Locate the cell with the specified text and output its (X, Y) center coordinate. 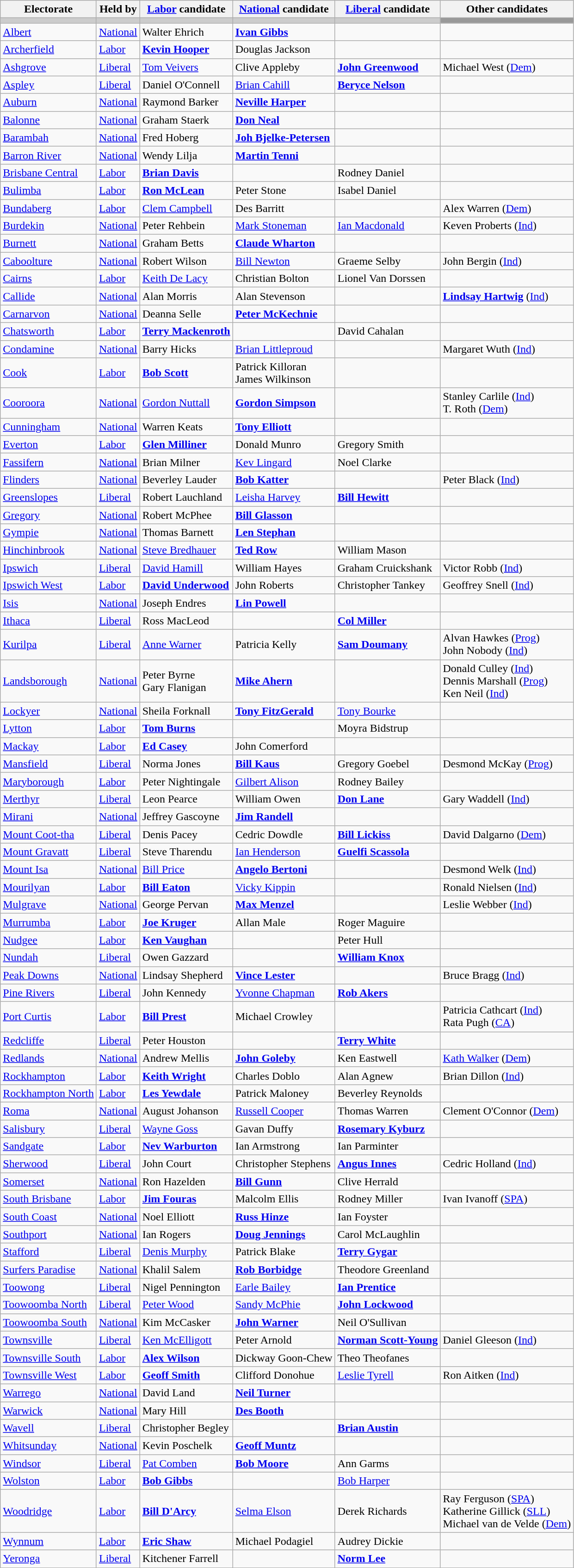
Gregory Smith (388, 444)
Angelo Bertoni (284, 870)
Cairns (49, 279)
Sandgate (49, 1146)
Aspley (49, 85)
Clem Campbell (186, 208)
Bob Moore (284, 1463)
Donald Culley (Ind) Dennis Marshall (Prog) Ken Neil (Ind) (507, 681)
David Underwood (186, 585)
Gordon Nuttall (186, 403)
Russ Hinze (284, 1217)
Martin Tenni (284, 155)
Peter Nightingale (186, 781)
National candidate (284, 9)
Redlands (49, 1058)
Keith Wright (186, 1076)
Alvan Hawkes (Prog) John Nobody (Ind) (507, 644)
Khalil Salem (186, 1269)
Leslie Webber (Ind) (507, 905)
Ivan Ivanoff (SPA) (507, 1199)
Landsborough (49, 681)
Graham Betts (186, 243)
Mulgrave (49, 905)
Caboolture (49, 261)
Tom Burns (186, 728)
Wayne Goss (186, 1129)
Len Stephan (284, 533)
Yeronga (49, 1559)
Christopher Stephens (284, 1164)
Audrey Dickie (388, 1541)
Christopher Begley (186, 1428)
Rodney Daniel (388, 173)
Graham Cruickshank (388, 568)
Clive Appleby (284, 67)
Lytton (49, 728)
Mount Gravatt (49, 852)
Ian Rogers (186, 1234)
Dickway Goon-Chew (284, 1357)
Ipswich West (49, 585)
Townsville South (49, 1357)
Windsor (49, 1463)
Rockhampton North (49, 1093)
Ted Row (284, 550)
Whitsunday (49, 1446)
Ian Parminter (388, 1146)
Nudgee (49, 940)
Alex Wilson (186, 1357)
Roma (49, 1111)
Alex Warren (Dem) (507, 208)
Ron McLean (186, 190)
Bill Hewitt (388, 497)
Neil Turner (284, 1393)
Rob Akers (388, 993)
Kitchener Farrell (186, 1559)
Tom Veivers (186, 67)
Terry Gygar (388, 1252)
Southport (49, 1234)
South Coast (49, 1217)
Sandy McPhie (284, 1305)
Flinders (49, 479)
Christopher Tankey (388, 585)
Tony Bourke (388, 711)
Alan Stevenson (284, 296)
Donald Munro (284, 444)
Hinchinbrook (49, 550)
Maryborough (49, 781)
Cook (49, 373)
Redcliffe (49, 1040)
Ipswich (49, 568)
Patricia Cathcart (Ind) Rata Pugh (CA) (507, 1016)
Tony FitzGerald (284, 711)
Walter Ehrich (186, 32)
Brian Dillon (Ind) (507, 1076)
Patrick Killoran James Wilkinson (284, 373)
Peter Arnold (284, 1340)
John Roberts (284, 585)
Doug Jennings (284, 1234)
Bundaberg (49, 208)
Jim Randell (284, 816)
Geoff Smith (186, 1375)
Alan Agnew (388, 1076)
Guelfi Scassola (388, 852)
Michael Podagiel (284, 1541)
Anne Warner (186, 644)
Steve Tharendu (186, 852)
Townsville West (49, 1375)
Mount Coot-tha (49, 834)
Gympie (49, 533)
Pat Comben (186, 1463)
George Pervan (186, 905)
John Goleby (284, 1058)
Isis (49, 603)
Labor candidate (186, 9)
Peter Rehbein (186, 226)
Michael Crowley (284, 1016)
Port Curtis (49, 1016)
Claude Wharton (284, 243)
Douglas Jackson (284, 50)
Max Menzel (284, 905)
Sheila Forknall (186, 711)
Somerset (49, 1182)
Graeme Selby (388, 261)
Patricia Kelly (284, 644)
Bob Scott (186, 373)
Geoff Muntz (284, 1446)
Joe Kruger (186, 922)
Peter Stone (284, 190)
Cooroora (49, 403)
Daniel Gleeson (Ind) (507, 1340)
John Greenwood (388, 67)
William Hayes (284, 568)
Col Miller (388, 621)
Carnarvon (49, 314)
John Warner (284, 1322)
Beverley Lauder (186, 479)
Wavell (49, 1428)
Clifford Donohue (284, 1375)
Townsville (49, 1340)
Bill Glasson (284, 515)
Greenslopes (49, 497)
Mount Isa (49, 870)
Ashgrove (49, 67)
Selma Elson (284, 1511)
Liberal candidate (388, 9)
Gregory Goebel (388, 764)
Bill Eaton (186, 887)
Lockyer (49, 711)
Tony Elliott (284, 427)
John Lockwood (388, 1305)
Rob Borbidge (284, 1269)
Russell Cooper (284, 1111)
Ross MacLeod (186, 621)
Jim Fouras (186, 1199)
Stanley Carlile (Ind) T. Roth (Dem) (507, 403)
Jeffrey Gascoyne (186, 816)
Earle Bailey (284, 1287)
Malcolm Ellis (284, 1199)
Gordon Simpson (284, 403)
Neville Harper (284, 102)
Gavan Duffy (284, 1129)
Peak Downs (49, 975)
Auburn (49, 102)
Leon Pearce (186, 799)
Gilbert Alison (284, 781)
Bob Harper (388, 1481)
Ken McElligott (186, 1340)
Brian Cahill (284, 85)
Callide (49, 296)
August Johanson (186, 1111)
Peter Houston (186, 1040)
Owen Gazzard (186, 958)
Alan Morris (186, 296)
Peter Hull (388, 940)
Ian Henderson (284, 852)
Joseph Endres (186, 603)
John Comerford (284, 746)
Isabel Daniel (388, 190)
Robert Wilson (186, 261)
Bob Gibbs (186, 1481)
Gregory (49, 515)
Ronald Nielsen (Ind) (507, 887)
Barron River (49, 155)
Denis Pacey (186, 834)
Keven Proberts (Ind) (507, 226)
Robert McPhee (186, 515)
Thomas Barnett (186, 533)
Lin Powell (284, 603)
Bulimba (49, 190)
David Cahalan (388, 331)
Warrego (49, 1393)
Don Lane (388, 799)
Peter Wood (186, 1305)
Ron Hazelden (186, 1182)
Mary Hill (186, 1410)
Warwick (49, 1410)
Merthyr (49, 799)
Warren Keats (186, 427)
Toowoomba North (49, 1305)
Des Barritt (284, 208)
Barambah (49, 137)
Brian Milner (186, 462)
Ithaca (49, 621)
Vicky Kippin (284, 887)
Norman Scott-Young (388, 1340)
Roger Maguire (388, 922)
Eric Shaw (186, 1541)
Ron Aitken (Ind) (507, 1375)
Rosemary Kyburz (388, 1129)
Sherwood (49, 1164)
John Bergin (Ind) (507, 261)
Noel Elliott (186, 1217)
Stafford (49, 1252)
Sam Doumany (388, 644)
Carol McLaughlin (388, 1234)
Andrew Mellis (186, 1058)
Theodore Greenland (388, 1269)
Ed Casey (186, 746)
Bill D'Arcy (186, 1511)
Mansfield (49, 764)
Rockhampton (49, 1076)
Cunningham (49, 427)
Charles Doblo (284, 1076)
Neil O'Sullivan (388, 1322)
Nundah (49, 958)
Mike Ahern (284, 681)
Ken Eastwell (388, 1058)
Chatsworth (49, 331)
Cedric Dowdle (284, 834)
Denis Murphy (186, 1252)
Allan Male (284, 922)
Woodridge (49, 1511)
Steve Bredhauer (186, 550)
Mourilyan (49, 887)
Joh Bjelke-Petersen (284, 137)
Angus Innes (388, 1164)
Daniel O'Connell (186, 85)
Toowong (49, 1287)
Ivan Gibbs (284, 32)
Brian Austin (388, 1428)
Gary Waddell (Ind) (507, 799)
Terry White (388, 1040)
Vince Lester (284, 975)
Rodney Miller (388, 1199)
Peter Black (Ind) (507, 479)
William Mason (388, 550)
Pine Rivers (49, 993)
Thomas Warren (388, 1111)
Ian Macdonald (388, 226)
Salisbury (49, 1129)
Archerfield (49, 50)
Robert Lauchland (186, 497)
Brisbane Central (49, 173)
Mackay (49, 746)
Norma Jones (186, 764)
Albert (49, 32)
Barry Hicks (186, 349)
Les Yewdale (186, 1093)
South Brisbane (49, 1199)
Electorate (49, 9)
Patrick Maloney (284, 1093)
Fred Hoberg (186, 137)
Wynnum (49, 1541)
Bill Gunn (284, 1182)
Keith De Lacy (186, 279)
Des Booth (284, 1410)
Terry Mackenroth (186, 331)
John Kennedy (186, 993)
Noel Clarke (388, 462)
Kurilpa (49, 644)
David Dalgarno (Dem) (507, 834)
Ian Foyster (388, 1217)
Clement O'Connor (Dem) (507, 1111)
Brian Davis (186, 173)
Toowoomba South (49, 1322)
Glen Milliner (186, 444)
Beryce Nelson (388, 85)
Leisha Harvey (284, 497)
Bill Kaus (284, 764)
Clive Herrald (388, 1182)
Margaret Wuth (Ind) (507, 349)
Victor Robb (Ind) (507, 568)
Desmond McKay (Prog) (507, 764)
Peter McKechnie (284, 314)
Derek Richards (388, 1511)
Nev Warburton (186, 1146)
Held by (118, 9)
Don Neal (284, 120)
Condamine (49, 349)
Bill Lickiss (388, 834)
Peter Byrne Gary Flanigan (186, 681)
Michael West (Dem) (507, 67)
Cedric Holland (Ind) (507, 1164)
Ray Ferguson (SPA) Katherine Gillick (SLL) Michael van de Velde (Dem) (507, 1511)
William Knox (388, 958)
Graham Staerk (186, 120)
Mirani (49, 816)
Balonne (49, 120)
Lindsay Hartwig (Ind) (507, 296)
Mark Stoneman (284, 226)
Ian Armstrong (284, 1146)
Kevin Hooper (186, 50)
Kath Walker (Dem) (507, 1058)
Bill Price (186, 870)
Raymond Barker (186, 102)
Wendy Lilja (186, 155)
Norm Lee (388, 1559)
Ian Prentice (388, 1287)
Surfers Paradise (49, 1269)
Yvonne Chapman (284, 993)
Leslie Tyrell (388, 1375)
John Court (186, 1164)
David Land (186, 1393)
Lindsay Shepherd (186, 975)
Kim McCasker (186, 1322)
Brian Littleproud (284, 349)
Burnett (49, 243)
William Owen (284, 799)
Everton (49, 444)
David Hamill (186, 568)
Nigel Pennington (186, 1287)
Bill Prest (186, 1016)
Theo Theofanes (388, 1357)
Geoffrey Snell (Ind) (507, 585)
Fassifern (49, 462)
Burdekin (49, 226)
Desmond Welk (Ind) (507, 870)
Ann Garms (388, 1463)
Bob Katter (284, 479)
Lionel Van Dorssen (388, 279)
Beverley Reynolds (388, 1093)
Deanna Selle (186, 314)
Bill Newton (284, 261)
Bruce Bragg (Ind) (507, 975)
Rodney Bailey (388, 781)
Wolston (49, 1481)
Kev Lingard (284, 462)
Patrick Blake (284, 1252)
Christian Bolton (284, 279)
Other candidates (507, 9)
Moyra Bidstrup (388, 728)
Kevin Poschelk (186, 1446)
Murrumba (49, 922)
Ken Vaughan (186, 940)
